Return the (x, y) coordinate for the center point of the cell that contains the specified text.  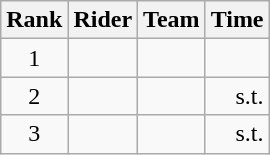
Rider (103, 20)
3 (34, 134)
1 (34, 58)
Team (172, 20)
Rank (34, 20)
Time (237, 20)
2 (34, 96)
